Return (x, y) of the center of cell containing provided text 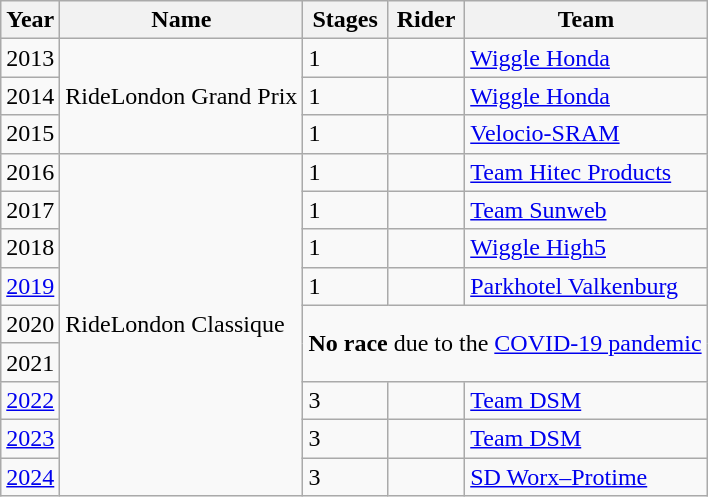
Rider (426, 20)
2021 (30, 362)
Stages (346, 20)
Team Sunweb (586, 210)
2024 (30, 477)
2019 (30, 286)
2013 (30, 58)
Name (182, 20)
2023 (30, 438)
RideLondon Classique (182, 324)
2015 (30, 134)
2022 (30, 400)
Velocio-SRAM (586, 134)
Team (586, 20)
2020 (30, 324)
2014 (30, 96)
Wiggle High5 (586, 248)
2017 (30, 210)
SD Worx–Protime (586, 477)
RideLondon Grand Prix (182, 96)
No race due to the COVID-19 pandemic (505, 343)
Year (30, 20)
2016 (30, 172)
Team Hitec Products (586, 172)
Parkhotel Valkenburg (586, 286)
2018 (30, 248)
